Detect which cell encompasses the target text, then output its (x, y) center coordinate. 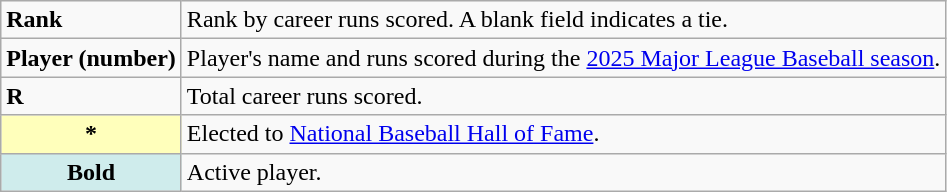
Elected to National Baseball Hall of Fame. (564, 134)
Player's name and runs scored during the 2025 Major League Baseball season. (564, 58)
Player (number) (92, 58)
* (92, 134)
Rank (92, 20)
Bold (92, 172)
R (92, 96)
Rank by career runs scored. A blank field indicates a tie. (564, 20)
Total career runs scored. (564, 96)
Active player. (564, 172)
